Return the (X, Y) coordinate for the center point of the cell that contains the specified text.  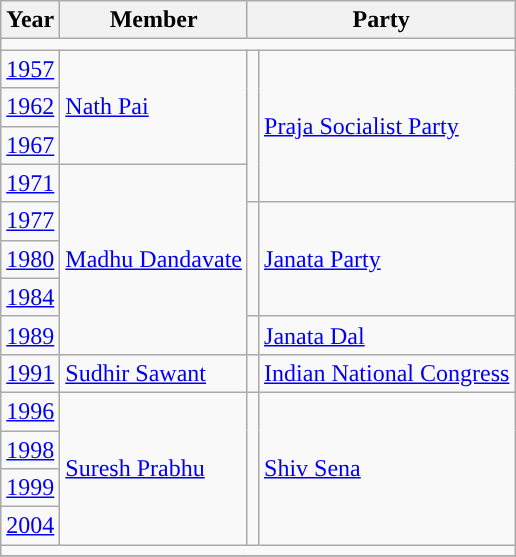
1957 (30, 69)
Member (154, 20)
Praja Socialist Party (387, 126)
1967 (30, 145)
1996 (30, 411)
1971 (30, 183)
1977 (30, 221)
Shiv Sena (387, 468)
Sudhir Sawant (154, 373)
2004 (30, 526)
1998 (30, 449)
1999 (30, 488)
1989 (30, 335)
Suresh Prabhu (154, 468)
1980 (30, 259)
Janata Party (387, 259)
1984 (30, 297)
Indian National Congress (387, 373)
Janata Dal (387, 335)
Year (30, 20)
Madhu Dandavate (154, 259)
Party (380, 20)
1962 (30, 107)
Nath Pai (154, 107)
1991 (30, 373)
